Detect which cell encompasses the target text, then output its (x, y) center coordinate. 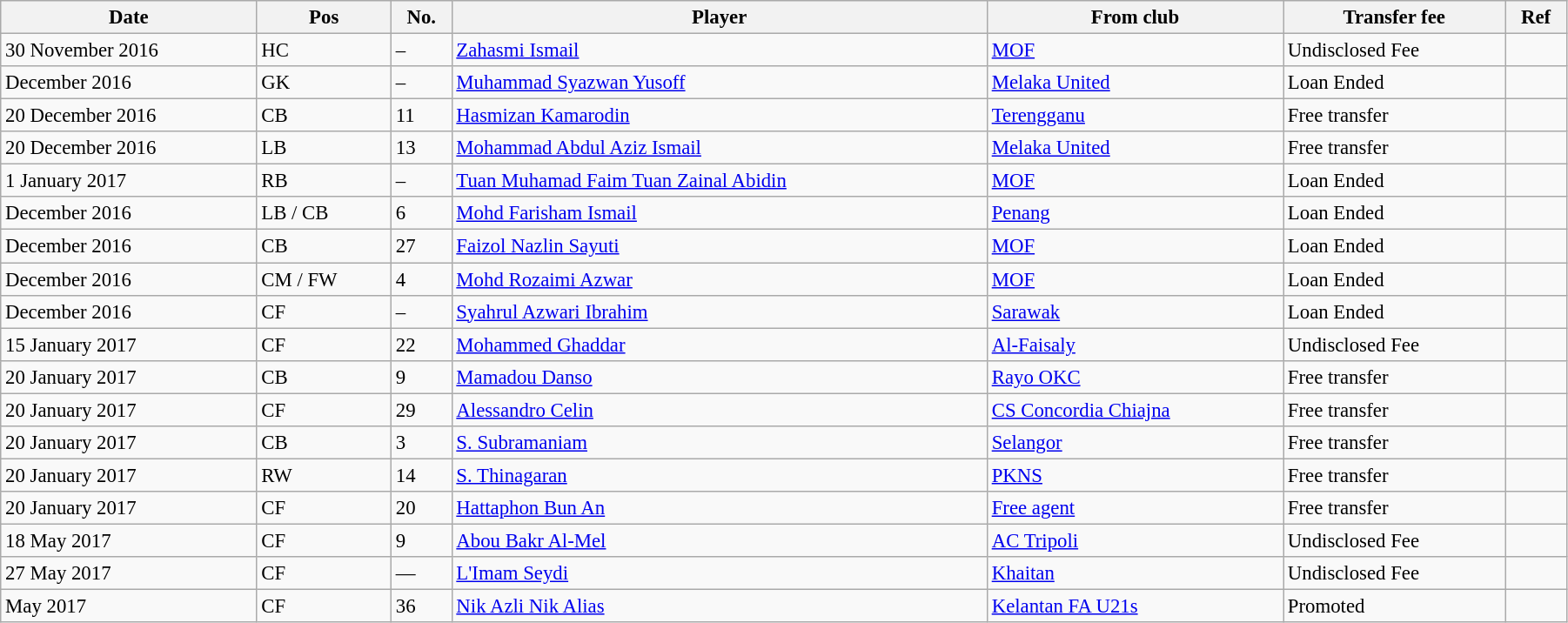
Player (719, 17)
27 (421, 246)
AC Tripoli (1135, 540)
No. (421, 17)
— (421, 573)
Mohammad Abdul Aziz Ismail (719, 148)
L'Imam Seydi (719, 573)
Transfer fee (1394, 17)
Hattaphon Bun An (719, 508)
Mohd Rozaimi Azwar (719, 279)
S. Thinagaran (719, 475)
Promoted (1394, 606)
11 (421, 116)
Ref (1537, 17)
May 2017 (129, 606)
RW (324, 475)
22 (421, 345)
Sarawak (1135, 311)
Rayo OKC (1135, 377)
Zahasmi Ismail (719, 50)
RB (324, 181)
Terengganu (1135, 116)
Nik Azli Nik Alias (719, 606)
Pos (324, 17)
Hasmizan Kamarodin (719, 116)
Tuan Muhamad Faim Tuan Zainal Abidin (719, 181)
Mohammed Ghaddar (719, 345)
Kelantan FA U21s (1135, 606)
PKNS (1135, 475)
S. Subramaniam (719, 443)
From club (1135, 17)
CS Concordia Chiajna (1135, 410)
30 November 2016 (129, 50)
Muhammad Syazwan Yusoff (719, 83)
Free agent (1135, 508)
15 January 2017 (129, 345)
1 January 2017 (129, 181)
GK (324, 83)
3 (421, 443)
Al-Faisaly (1135, 345)
20 (421, 508)
14 (421, 475)
27 May 2017 (129, 573)
18 May 2017 (129, 540)
Penang (1135, 213)
HC (324, 50)
CM / FW (324, 279)
4 (421, 279)
Faizol Nazlin Sayuti (719, 246)
Syahrul Azwari Ibrahim (719, 311)
13 (421, 148)
Selangor (1135, 443)
6 (421, 213)
LB (324, 148)
LB / CB (324, 213)
Mamadou Danso (719, 377)
Alessandro Celin (719, 410)
Khaitan (1135, 573)
Mohd Farisham Ismail (719, 213)
29 (421, 410)
Date (129, 17)
36 (421, 606)
Abou Bakr Al-Mel (719, 540)
